Determine the (x, y) coordinate at the center of the cell enclosing the given text.  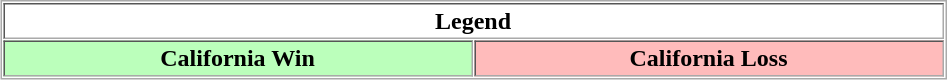
Legend (473, 21)
California Loss (709, 58)
California Win (238, 58)
